Capture the cell that displays the provided text and extract its [x, y] central coordinate. 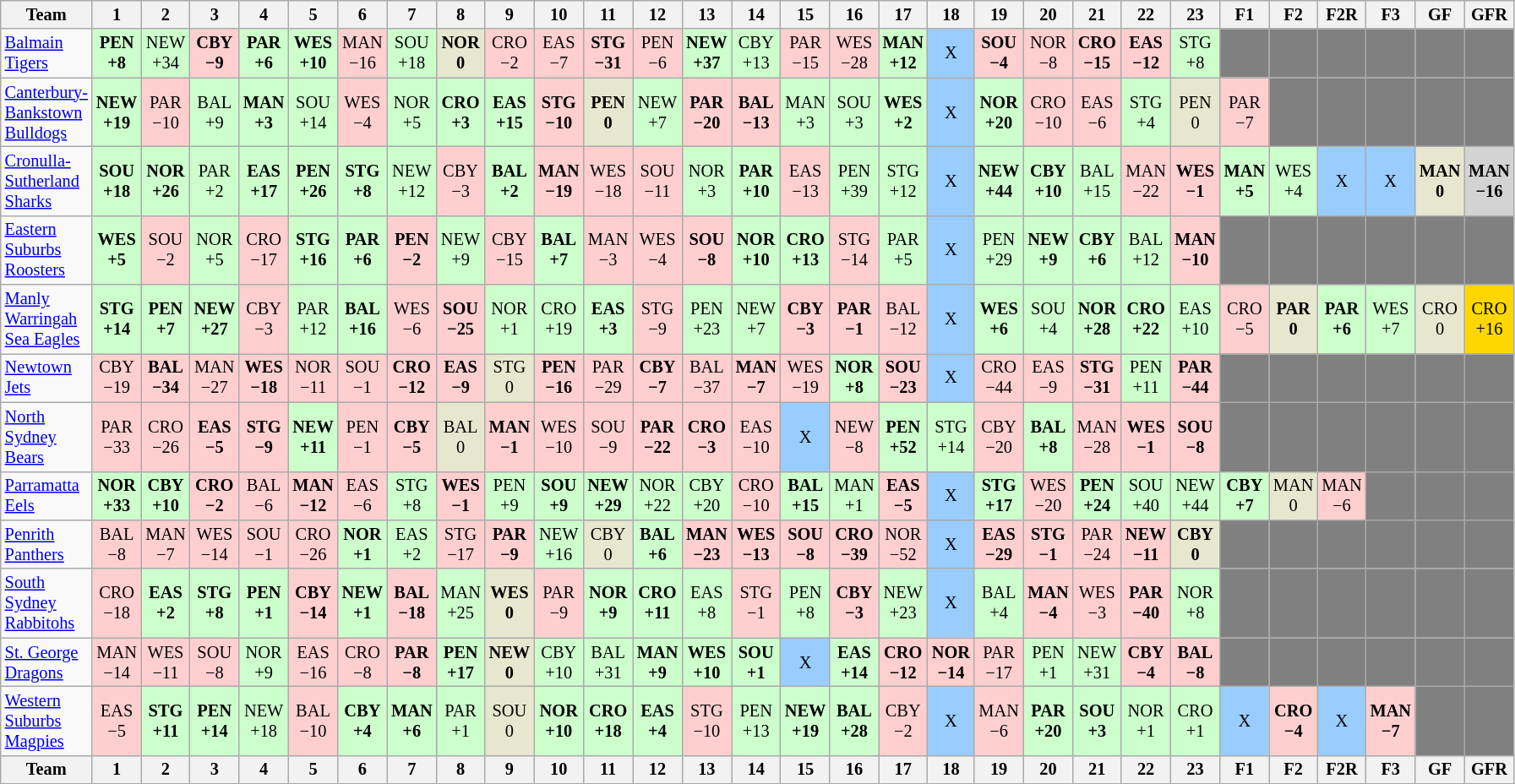
BAL+28 [853, 721]
SOU+14 [313, 112]
WES−20 [1048, 496]
SOU−11 [657, 181]
PEN+52 [903, 437]
North Sydney Bears [46, 437]
NOR+22 [657, 496]
BAL−12 [903, 319]
CRO+16 [1489, 319]
BAL−34 [166, 378]
CRO−17 [264, 250]
CBY+7 [1245, 496]
NOR−8 [1048, 53]
NOR+3 [706, 181]
WES−14 [215, 544]
NOR+33 [117, 496]
NEW+29 [608, 496]
PEN+24 [1097, 496]
PAR−33 [117, 437]
CBY−2 [903, 721]
CBY−19 [117, 378]
WES+5 [117, 250]
NEW+31 [1097, 662]
CBY−5 [411, 437]
CRO+3 [460, 112]
CRO+22 [1146, 319]
WES−3 [1097, 603]
STG+17 [999, 496]
MAN−14 [117, 662]
PAR−7 [1245, 112]
CBY−14 [313, 603]
PEN+23 [706, 319]
BAL0 [460, 437]
NEW+34 [166, 53]
PAR+5 [903, 250]
NOR0 [460, 53]
BAL+16 [362, 319]
MAN−22 [1146, 181]
MAN+9 [657, 662]
SOU−25 [460, 319]
STG+16 [313, 250]
BAL+4 [999, 603]
PAR−24 [1097, 544]
CRO−39 [853, 544]
MAN+6 [411, 721]
NEW+12 [411, 181]
NOR−11 [313, 378]
EAS−13 [805, 181]
Newtown Jets [46, 378]
PAR−15 [805, 53]
MAN+1 [853, 496]
SOU+40 [1146, 496]
CRO−4 [1293, 721]
EAS+4 [657, 721]
SOU−23 [903, 378]
NOR−52 [903, 544]
BAL−10 [313, 721]
PAR+1 [460, 721]
PAR−1 [853, 319]
PAR0 [1293, 319]
MAN−27 [215, 378]
NEW+18 [264, 721]
PAR+10 [756, 181]
CBY+6 [1097, 250]
NEW0 [510, 662]
EAS+15 [510, 112]
BAL+31 [608, 662]
NEW+37 [706, 53]
PAR−40 [1146, 603]
CBY+13 [756, 53]
CBY+20 [706, 496]
CRO−5 [1245, 319]
CRO+1 [1195, 721]
EAS+10 [1195, 319]
EAS+14 [853, 662]
SOU+4 [1048, 319]
PEN+9 [510, 496]
CBY−4 [1146, 662]
STG+4 [1146, 112]
PEN+39 [853, 181]
STG+11 [166, 721]
CRO−8 [362, 662]
CBY−20 [999, 437]
PAR−10 [166, 112]
CRO−44 [999, 378]
PEN+29 [999, 250]
Canterbury-Bankstown Bulldogs [46, 112]
BAL+2 [510, 181]
WES−19 [805, 378]
WES−10 [559, 437]
EAS+17 [264, 181]
MAN−28 [1097, 437]
CRO+13 [805, 250]
MAN−10 [1195, 250]
EAS−7 [559, 53]
PAR−20 [706, 112]
STG0 [510, 378]
PAR−17 [999, 662]
PAR−8 [411, 662]
MAN+5 [1245, 181]
BAL+6 [657, 544]
WES−28 [853, 53]
CRO−3 [706, 437]
Eastern Suburbs Roosters [46, 250]
PEN−1 [362, 437]
WES+7 [1391, 319]
Penrith Panthers [46, 544]
Balmain Tigers [46, 53]
PEN+7 [166, 319]
CRO+19 [559, 319]
PAR−29 [608, 378]
NEW+23 [903, 603]
WES0 [510, 603]
EAS−16 [313, 662]
South Sydney Rabbitohs [46, 603]
NEW−8 [853, 437]
CRO−18 [117, 603]
NEW+16 [559, 544]
Cronulla-Sutherland Sharks [46, 181]
BAL−18 [411, 603]
BAL+8 [1048, 437]
PEN−2 [411, 250]
WES+6 [999, 319]
EAS+8 [706, 603]
NEW−11 [1146, 544]
BAL−6 [264, 496]
PAR+2 [215, 181]
SOU+9 [559, 496]
PEN+17 [460, 662]
NEW+11 [313, 437]
CRO+18 [608, 721]
PEN−16 [559, 378]
PEN+13 [756, 721]
CRO−15 [1097, 53]
MAN−23 [706, 544]
MAN−12 [313, 496]
MAN−3 [608, 250]
STG+12 [903, 181]
MAN+12 [903, 53]
NOR+26 [166, 181]
CBY−7 [657, 378]
St. George Dragons [46, 662]
MAN−19 [559, 181]
SOU−9 [608, 437]
NOR+20 [999, 112]
Parramatta Eels [46, 496]
Manly Warringah Sea Eagles [46, 319]
NEW+27 [215, 319]
SOU+1 [756, 662]
Western Suburbs Magpies [46, 721]
PAR−22 [657, 437]
MAN−1 [510, 437]
WES+4 [1293, 181]
PEN+11 [1146, 378]
CBY+4 [362, 721]
PAR+12 [313, 319]
NOR+28 [1097, 319]
WES−11 [166, 662]
STG−14 [853, 250]
PEN+14 [215, 721]
SOU−4 [999, 53]
BAL−13 [756, 112]
MAN−4 [1048, 603]
NOR−14 [951, 662]
EAS−10 [756, 437]
EAS+3 [608, 319]
CBY−15 [510, 250]
CRO0 [1440, 319]
EAS−29 [999, 544]
CBY−9 [215, 53]
EAS−12 [1146, 53]
WES−13 [756, 544]
CRO+11 [657, 603]
BAL+12 [1146, 250]
STG−17 [460, 544]
BAL+7 [559, 250]
PEN−6 [657, 53]
SOU0 [510, 721]
PAR+20 [1048, 721]
BAL+9 [215, 112]
SOU−2 [166, 250]
WES+2 [903, 112]
PEN+26 [313, 181]
NEW+1 [362, 603]
MAN+25 [460, 603]
PAR−44 [1195, 378]
BAL−37 [706, 378]
WES−6 [411, 319]
